Search for the cell housing the specified text and yield its [X, Y] center coordinate. 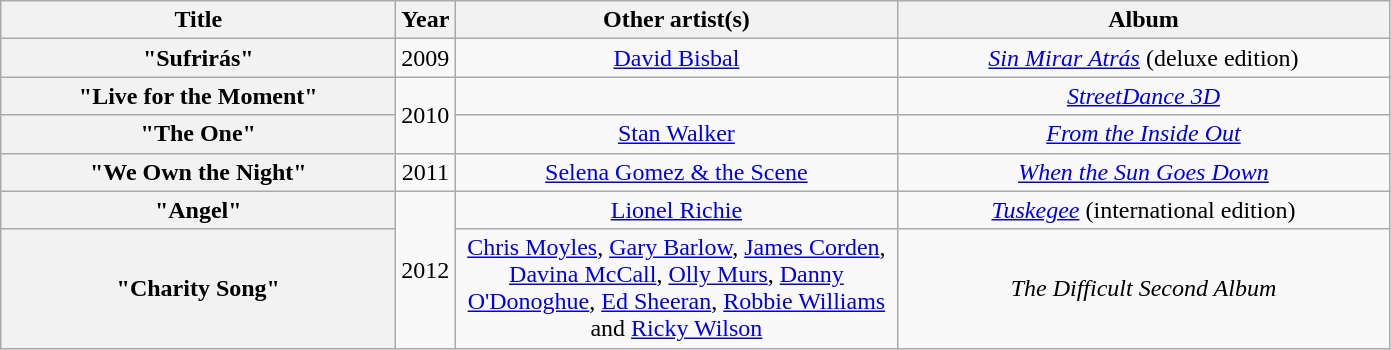
Year [426, 20]
From the Inside Out [1144, 134]
2011 [426, 172]
"Live for the Moment" [198, 96]
Sin Mirar Atrás (deluxe edition) [1144, 58]
Other artist(s) [676, 20]
"We Own the Night" [198, 172]
"Angel" [198, 210]
"The One" [198, 134]
When the Sun Goes Down [1144, 172]
"Charity Song" [198, 288]
2012 [426, 270]
StreetDance 3D [1144, 96]
2009 [426, 58]
Tuskegee (international edition) [1144, 210]
Selena Gomez & the Scene [676, 172]
David Bisbal [676, 58]
Album [1144, 20]
Stan Walker [676, 134]
Chris Moyles, Gary Barlow, James Corden, Davina McCall, Olly Murs, Danny O'Donoghue, Ed Sheeran, Robbie Williams and Ricky Wilson [676, 288]
2010 [426, 115]
The Difficult Second Album [1144, 288]
Title [198, 20]
Lionel Richie [676, 210]
"Sufrirás" [198, 58]
